Detect which cell encompasses the target text, then output its [x, y] center coordinate. 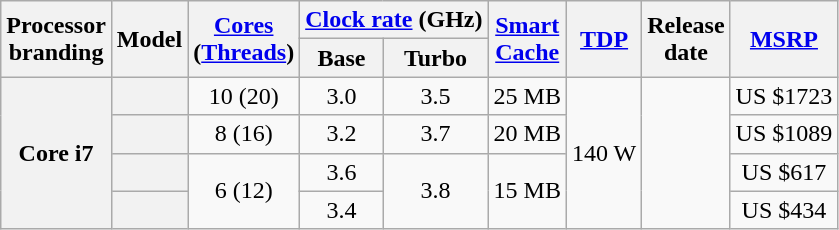
US $1723 [784, 96]
140 W [604, 153]
10 (20) [244, 96]
Model [149, 39]
3.4 [342, 210]
8 (16) [244, 134]
15 MB [527, 191]
SmartCache [527, 39]
3.6 [342, 172]
MSRP [784, 39]
3.2 [342, 134]
25 MB [527, 96]
20 MB [527, 134]
Turbo [436, 58]
3.5 [436, 96]
3.0 [342, 96]
3.8 [436, 191]
3.7 [436, 134]
Processorbranding [56, 39]
Cores(Threads) [244, 39]
US $1089 [784, 134]
6 (12) [244, 191]
TDP [604, 39]
US $434 [784, 210]
Releasedate [686, 39]
Core i7 [56, 153]
Clock rate (GHz) [394, 20]
US $617 [784, 172]
Base [342, 58]
